Return (X, Y) of the center of cell containing provided text 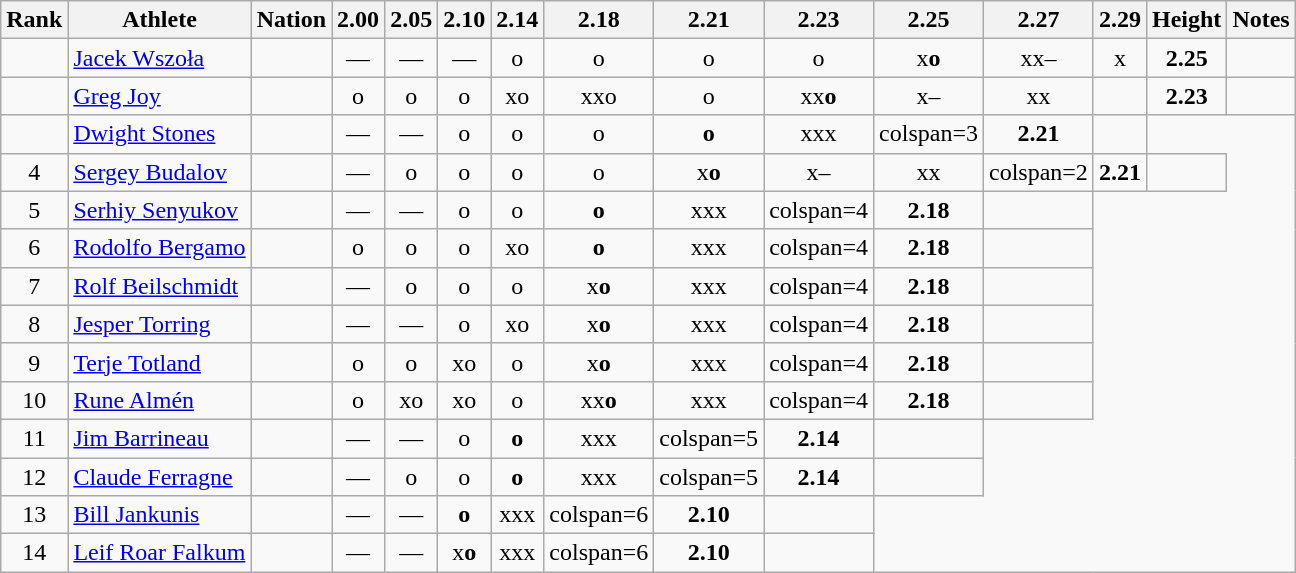
14 (34, 553)
Rolf Beilschmidt (160, 286)
Rank (34, 20)
5 (34, 210)
2.00 (358, 20)
Notes (1261, 20)
x (1120, 58)
2.29 (1120, 20)
4 (34, 172)
7 (34, 286)
11 (34, 438)
6 (34, 248)
colspan=2 (1038, 172)
Terje Totland (160, 362)
Height (1186, 20)
9 (34, 362)
8 (34, 324)
Leif Roar Falkum (160, 553)
colspan=3 (929, 134)
Jacek Wszoła (160, 58)
xx– (1038, 58)
Bill Jankunis (160, 515)
10 (34, 400)
Serhiy Senyukov (160, 210)
Claude Ferragne (160, 477)
Jesper Torring (160, 324)
2.27 (1038, 20)
Greg Joy (160, 96)
Rune Almén (160, 400)
13 (34, 515)
Athlete (160, 20)
2.05 (412, 20)
Jim Barrineau (160, 438)
Rodolfo Bergamo (160, 248)
12 (34, 477)
Dwight Stones (160, 134)
Nation (291, 20)
Sergey Budalov (160, 172)
